Scan for the cell matching the given text and deliver its (x, y) coordinate at center. 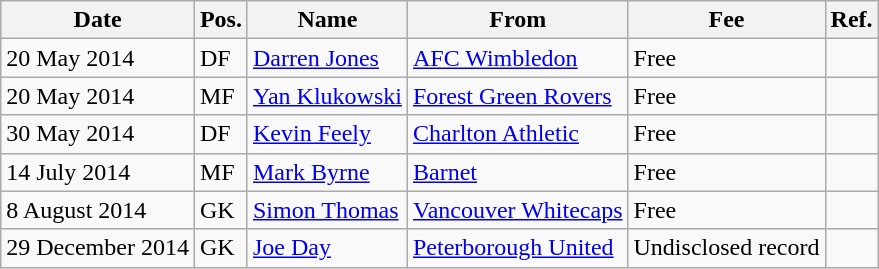
Darren Jones (327, 58)
Undisclosed record (726, 248)
Name (327, 20)
8 August 2014 (98, 210)
Ref. (852, 20)
Vancouver Whitecaps (518, 210)
14 July 2014 (98, 172)
Mark Byrne (327, 172)
Kevin Feely (327, 134)
Joe Day (327, 248)
Forest Green Rovers (518, 96)
Charlton Athletic (518, 134)
29 December 2014 (98, 248)
Yan Klukowski (327, 96)
Barnet (518, 172)
30 May 2014 (98, 134)
Simon Thomas (327, 210)
AFC Wimbledon (518, 58)
From (518, 20)
Pos. (220, 20)
Fee (726, 20)
Date (98, 20)
Peterborough United (518, 248)
